Locate the cell with the specified text and output its [X, Y] center coordinate. 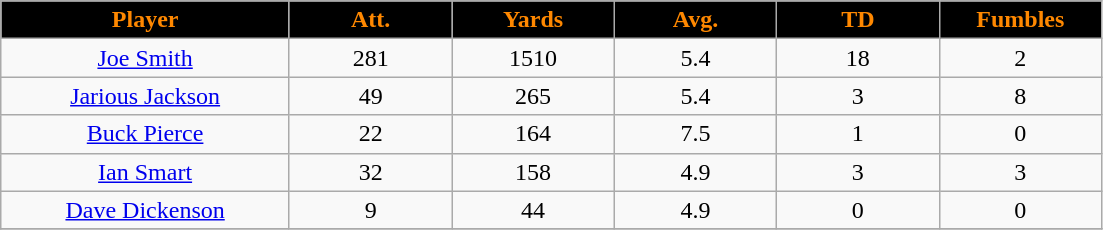
2 [1020, 58]
44 [533, 210]
Player [146, 20]
8 [1020, 96]
22 [370, 134]
1 [858, 134]
Att. [370, 20]
1510 [533, 58]
Jarious Jackson [146, 96]
164 [533, 134]
Ian Smart [146, 172]
49 [370, 96]
Yards [533, 20]
Avg. [695, 20]
Buck Pierce [146, 134]
265 [533, 96]
32 [370, 172]
158 [533, 172]
Fumbles [1020, 20]
Dave Dickenson [146, 210]
281 [370, 58]
Joe Smith [146, 58]
18 [858, 58]
TD [858, 20]
9 [370, 210]
7.5 [695, 134]
